Capture the cell that displays the provided text and extract its (X, Y) central coordinate. 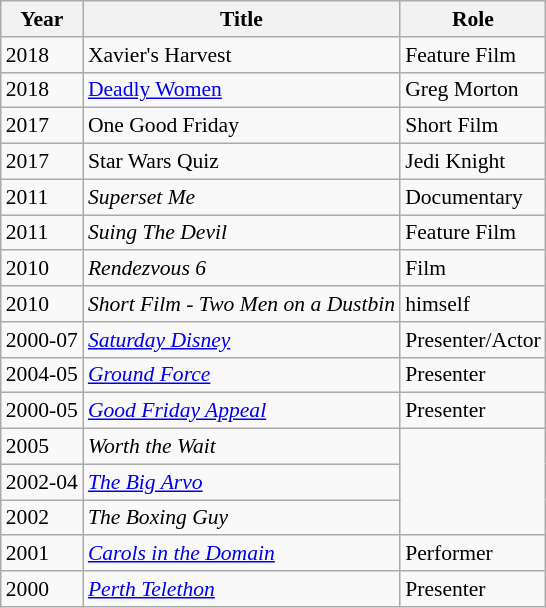
Carols in the Domain (242, 554)
Rendezvous 6 (242, 269)
2000-05 (42, 411)
Star Wars Quiz (242, 162)
Saturday Disney (242, 340)
Short Film - Two Men on a Dustbin (242, 304)
Documentary (473, 197)
2000 (42, 589)
Performer (473, 554)
Year (42, 19)
Film (473, 269)
Deadly Women (242, 90)
2001 (42, 554)
2000-07 (42, 340)
2005 (42, 447)
Ground Force (242, 375)
The Big Arvo (242, 482)
Suing The Devil (242, 233)
The Boxing Guy (242, 518)
One Good Friday (242, 126)
Xavier's Harvest (242, 55)
2002-04 (42, 482)
Role (473, 19)
Superset Me (242, 197)
Title (242, 19)
Perth Telethon (242, 589)
Worth the Wait (242, 447)
Presenter/Actor (473, 340)
Jedi Knight (473, 162)
2004-05 (42, 375)
himself (473, 304)
2002 (42, 518)
Short Film (473, 126)
Greg Morton (473, 90)
Good Friday Appeal (242, 411)
